Return (x, y) of the center of cell containing provided text 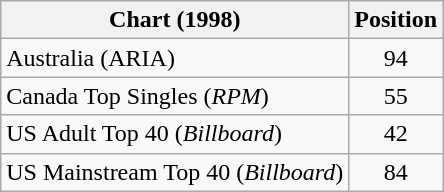
55 (396, 96)
94 (396, 58)
42 (396, 134)
Chart (1998) (175, 20)
Australia (ARIA) (175, 58)
Canada Top Singles (RPM) (175, 96)
Position (396, 20)
US Adult Top 40 (Billboard) (175, 134)
84 (396, 172)
US Mainstream Top 40 (Billboard) (175, 172)
